Identify which cell holds the provided text, then report its (X, Y) central coordinate. 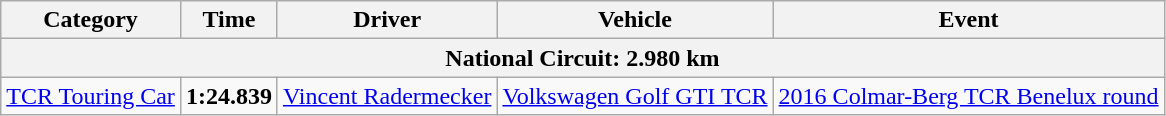
1:24.839 (228, 96)
Time (228, 20)
Driver (387, 20)
2016 Colmar-Berg TCR Benelux round (968, 96)
TCR Touring Car (91, 96)
Category (91, 20)
National Circuit: 2.980 km (582, 58)
Volkswagen Golf GTI TCR (635, 96)
Event (968, 20)
Vehicle (635, 20)
Vincent Radermecker (387, 96)
